Determine the [x, y] coordinate at the center of the cell enclosing the given text.  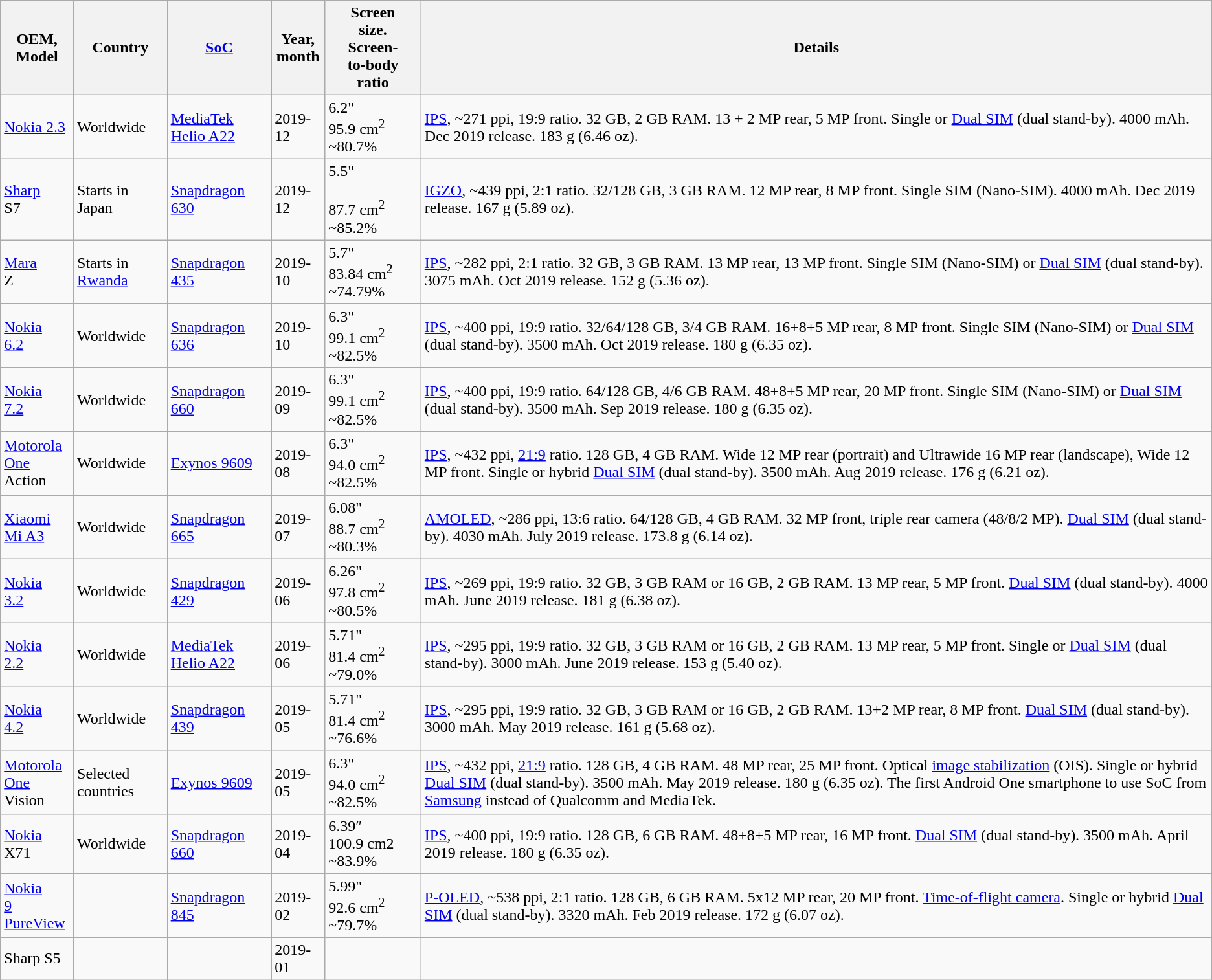
MaraZ [38, 272]
Year,month [298, 48]
Starts in Japan [120, 199]
2019-01 [298, 959]
Snapdragon 665 [219, 527]
2019-07 [298, 527]
Country [120, 48]
SoC [219, 48]
Nokia 2.3 [38, 127]
5.5"87.7 cm2 ~85.2% [373, 199]
6.26"97.8 cm2~80.5% [373, 592]
IPS, ~400 ppi, 19:9 ratio. 128 GB, 6 GB RAM. 48+8+5 MP rear, 16 MP front. Dual SIM (dual stand-by). 3500 mAh. April 2019 release. 180 g (6.35 oz). [816, 844]
5.71"81.4 cm2~79.0% [373, 655]
Snapdragon 630 [219, 199]
Details [816, 48]
6.39″100.9 cm2~83.9% [373, 844]
Nokia6.2 [38, 335]
NokiaX71 [38, 844]
Selected countries [120, 782]
Nokia3.2 [38, 592]
Snapdragon 435 [219, 272]
2019-04 [298, 844]
6.08"88.7 cm2~80.3% [373, 527]
6.2"95.9 cm2~80.7% [373, 127]
XiaomiMi A3 [38, 527]
5.99"92.6 cm2~79.7% [373, 906]
Starts in Rwanda [120, 272]
MotorolaOneVision [38, 782]
Nokia4.2 [38, 718]
Nokia7.2 [38, 400]
Screensize.Screen-to-bodyratio [373, 48]
5.7"83.84 cm2 ~74.79% [373, 272]
Snapdragon 636 [219, 335]
5.71"81.4 cm2~76.6% [373, 718]
IGZO, ~439 ppi, 2:1 ratio. 32/128 GB, 3 GB RAM. 12 MP rear, 8 MP front. Single SIM (Nano-SIM). 4000 mAh. Dec 2019 release. 167 g (5.89 oz). [816, 199]
2019-09 [298, 400]
SharpS7 [38, 199]
OEM,Model [38, 48]
Snapdragon 845 [219, 906]
Nokia9 PureView [38, 906]
Sharp S5 [38, 959]
2019-02 [298, 906]
Nokia2.2 [38, 655]
2019-08 [298, 463]
MotorolaOneAction [38, 463]
Snapdragon 439 [219, 718]
Snapdragon 429 [219, 592]
